From the cell containing the given text, extract its center point as (x, y) coordinate. 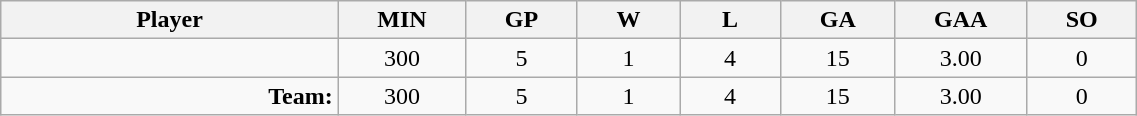
Team: (170, 96)
W (628, 20)
L (730, 20)
GAA (961, 20)
SO (1081, 20)
GA (838, 20)
GP (522, 20)
MIN (402, 20)
Player (170, 20)
